Capture the cell that displays the provided text and extract its [X, Y] central coordinate. 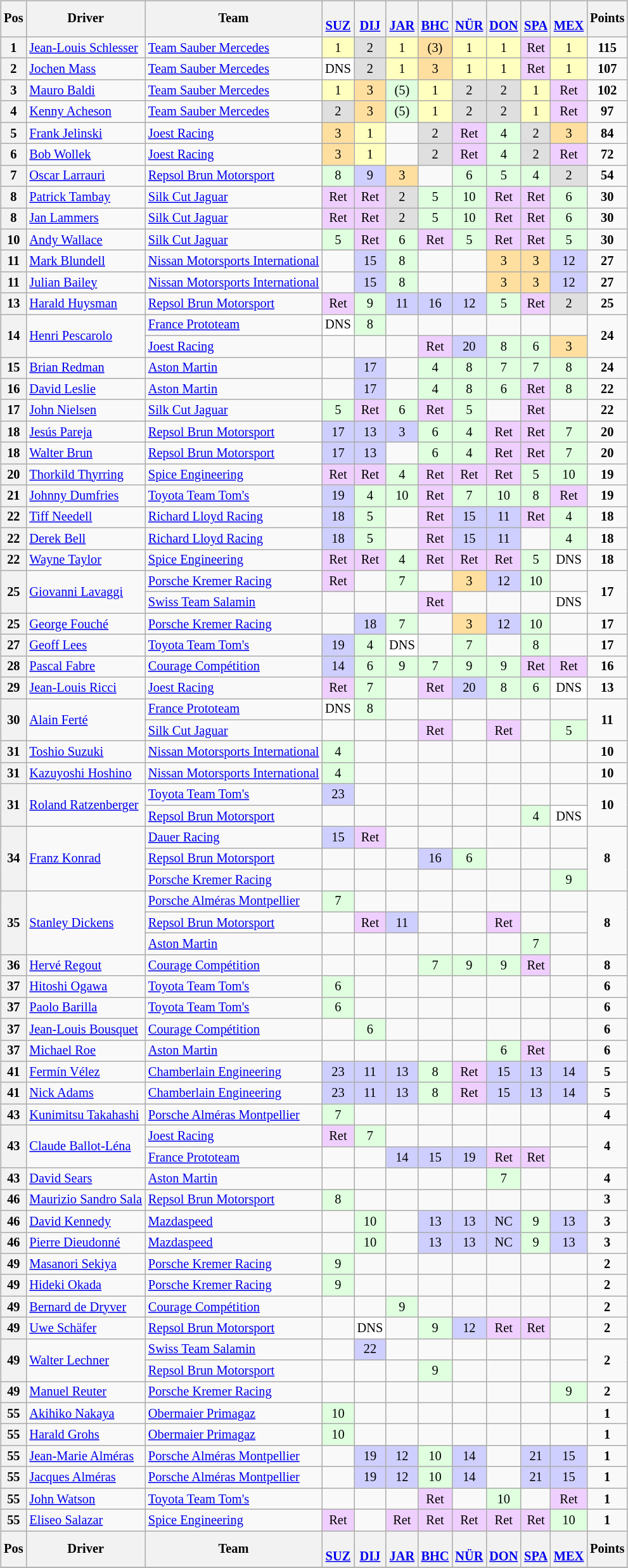
Stanley Dickens [85, 923]
Masanori Sekiya [85, 1264]
Frank Jelinski [85, 133]
29 [13, 688]
97 [607, 112]
Kenny Acheson [85, 112]
Geoff Lees [85, 645]
Julian Bailey [85, 283]
Andy Wallace [85, 240]
Bernard de Dryver [85, 1307]
Hitoshi Ogawa [85, 987]
Mauro Baldi [85, 91]
Jean-Marie Alméras [85, 1456]
Dauer Racing [233, 838]
Nick Adams [85, 1093]
115 [607, 48]
Maurizio Sandro Sala [85, 1200]
David Kennedy [85, 1221]
George Fouché [85, 624]
Michael Roe [85, 1051]
Kazuyoshi Hoshino [85, 774]
107 [607, 69]
54 [607, 176]
Wayne Taylor [85, 560]
28 [13, 666]
Jan Lammers [85, 219]
Claude Ballot-Léna [85, 1146]
Hervé Regout [85, 966]
Hideki Okada [85, 1285]
Toshio Suzuki [85, 752]
Akihiko Nakaya [85, 1413]
Derek Bell [85, 538]
John Nielsen [85, 410]
84 [607, 133]
72 [607, 155]
Jacques Alméras [85, 1477]
Eliseo Salazar [85, 1520]
Mark Blundell [85, 261]
36 [13, 966]
Oscar Larrauri [85, 176]
Alain Ferté [85, 720]
Roland Ratzenberger [85, 805]
Uwe Schäfer [85, 1328]
Brian Redman [85, 368]
Patrick Tambay [85, 197]
102 [607, 91]
35 [13, 923]
Thorkild Thyrring [85, 474]
34 [13, 859]
Manuel Reuter [85, 1392]
Tiff Needell [85, 517]
Jochen Mass [85, 69]
Fermín Vélez [85, 1072]
Harald Huysman [85, 304]
Walter Lechner [85, 1359]
Franz Konrad [85, 859]
Jean-Louis Schlesser [85, 48]
Johnny Dumfries [85, 496]
(3) [435, 48]
Kunimitsu Takahashi [85, 1115]
Henri Pescarolo [85, 336]
John Watson [85, 1499]
Jean-Louis Bousquet [85, 1029]
Paolo Barilla [85, 1008]
David Leslie [85, 389]
Harald Grohs [85, 1435]
Jesús Pareja [85, 432]
Pierre Dieudonné [85, 1243]
Walter Brun [85, 453]
Bob Wollek [85, 155]
Jean-Louis Ricci [85, 688]
David Sears [85, 1179]
Pascal Fabre [85, 666]
Giovanni Lavaggi [85, 592]
